From the cell containing the given text, extract its center point as [x, y] coordinate. 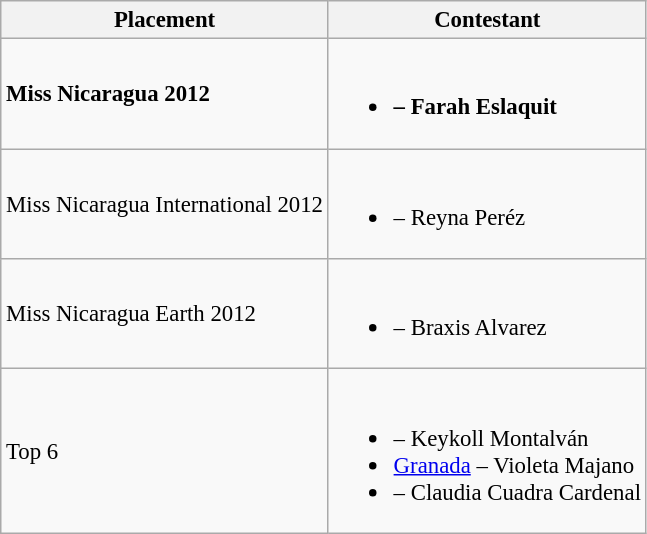
Miss Nicaragua Earth 2012 [165, 314]
Miss Nicaragua International 2012 [165, 204]
– Farah Eslaquit [487, 94]
– Braxis Alvarez [487, 314]
Top 6 [165, 451]
Contestant [487, 20]
– Keykoll Montalván Granada – Violeta Majano – Claudia Cuadra Cardenal [487, 451]
– Reyna Peréz [487, 204]
Miss Nicaragua 2012 [165, 94]
Placement [165, 20]
